Detect which cell encompasses the target text, then output its [X, Y] center coordinate. 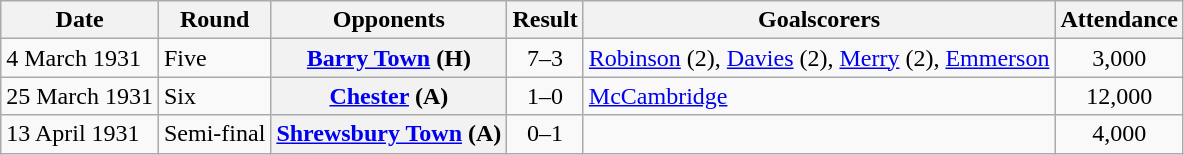
Robinson (2), Davies (2), Merry (2), Emmerson [819, 58]
Date [80, 20]
0–1 [545, 134]
Semi-final [214, 134]
12,000 [1119, 96]
Result [545, 20]
Six [214, 96]
Barry Town (H) [389, 58]
13 April 1931 [80, 134]
Five [214, 58]
Shrewsbury Town (A) [389, 134]
4,000 [1119, 134]
Attendance [1119, 20]
4 March 1931 [80, 58]
1–0 [545, 96]
Opponents [389, 20]
Round [214, 20]
7–3 [545, 58]
25 March 1931 [80, 96]
Chester (A) [389, 96]
3,000 [1119, 58]
McCambridge [819, 96]
Goalscorers [819, 20]
